For the text-containing cell, return its midpoint in (x, y) coordinate format. 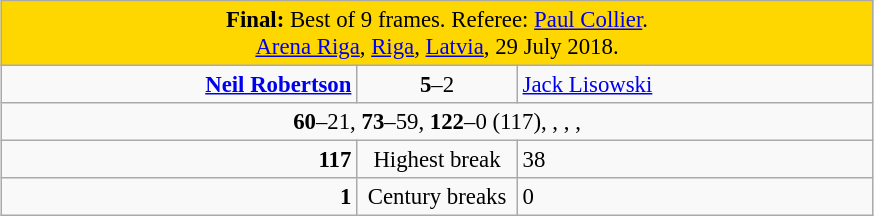
5–2 (438, 85)
Highest break (438, 160)
Final: Best of 9 frames. Referee: Paul Collier.Arena Riga, Riga, Latvia, 29 July 2018. (437, 34)
Neil Robertson (179, 85)
60–21, 73–59, 122–0 (117), , , , (437, 122)
Jack Lisowski (695, 85)
117 (179, 160)
Century breaks (438, 197)
38 (695, 160)
0 (695, 197)
1 (179, 197)
